Scan for the cell matching the given text and deliver its [X, Y] coordinate at center. 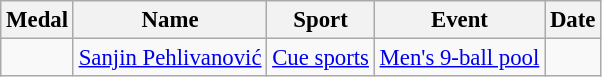
Event [459, 20]
Date [573, 20]
Cue sports [320, 58]
Sport [320, 20]
Sanjin Pehlivanović [170, 58]
Men's 9-ball pool [459, 58]
Name [170, 20]
Medal [38, 20]
